Pinpoint the cell where the given text exists, returning its [X, Y] midpoint coordinate. 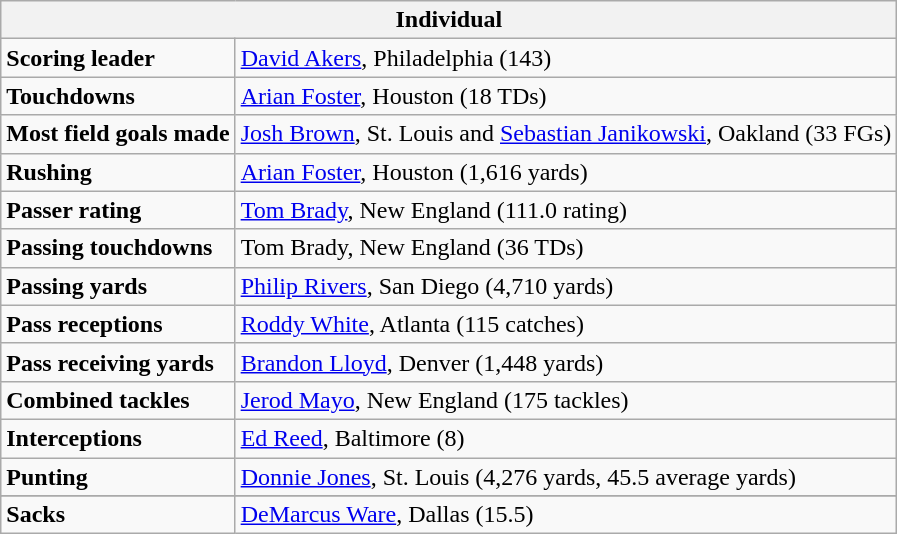
Donnie Jones, St. Louis (4,276 yards, 45.5 average yards) [566, 477]
Philip Rivers, San Diego (4,710 yards) [566, 286]
Jerod Mayo, New England (175 tackles) [566, 400]
Arian Foster, Houston (1,616 yards) [566, 172]
Brandon Lloyd, Denver (1,448 yards) [566, 362]
Individual [449, 20]
Tom Brady, New England (36 TDs) [566, 248]
Rushing [118, 172]
Touchdowns [118, 96]
Combined tackles [118, 400]
Pass receptions [118, 324]
Josh Brown, St. Louis and Sebastian Janikowski, Oakland (33 FGs) [566, 134]
Most field goals made [118, 134]
Tom Brady, New England (111.0 rating) [566, 210]
Passer rating [118, 210]
Arian Foster, Houston (18 TDs) [566, 96]
Pass receiving yards [118, 362]
Passing yards [118, 286]
Sacks [118, 515]
Ed Reed, Baltimore (8) [566, 438]
Scoring leader [118, 58]
Roddy White, Atlanta (115 catches) [566, 324]
Passing touchdowns [118, 248]
DeMarcus Ware, Dallas (15.5) [566, 515]
Punting [118, 477]
Interceptions [118, 438]
David Akers, Philadelphia (143) [566, 58]
